Determine the (X, Y) coordinate at the center of the cell enclosing the given text.  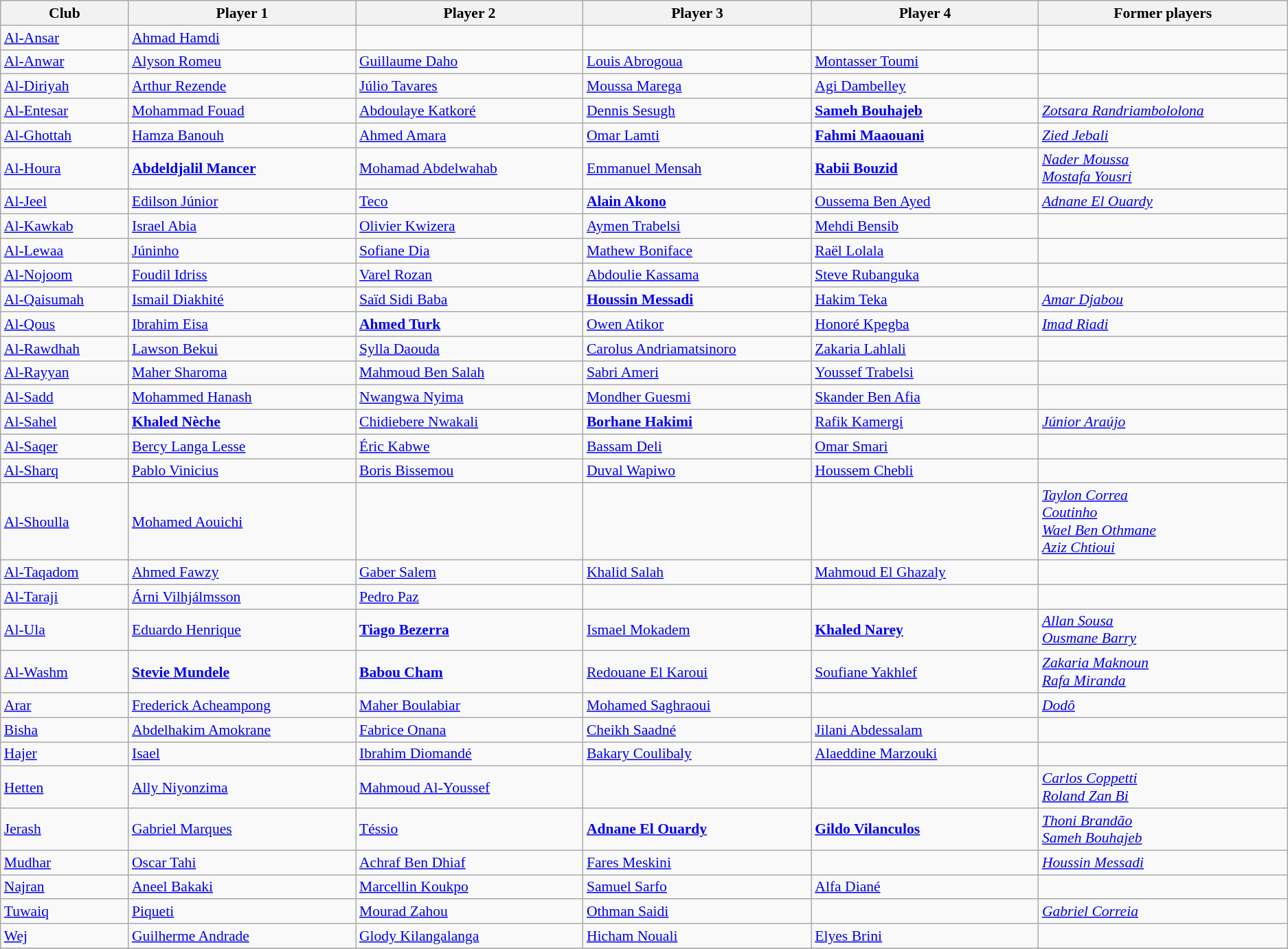
Al-Rayyan (65, 373)
Honoré Kpegba (925, 324)
Khaled Narey (925, 630)
Mudhar (65, 862)
Redouane El Karoui (697, 672)
Sylla Daouda (470, 349)
Soufiane Yakhlef (925, 672)
Arar (65, 705)
Ismail Diakhité (242, 300)
Player 1 (242, 13)
Pablo Vinicius (242, 471)
Mahmoud El Ghazaly (925, 573)
Montasser Toumi (925, 62)
Ahmed Turk (470, 324)
Israel Abia (242, 227)
Al-Sharq (65, 471)
Jilani Abdessalam (925, 730)
Mondher Guesmi (697, 398)
Player 3 (697, 13)
Sabri Ameri (697, 373)
Fahmi Maaouani (925, 135)
Al-Sadd (65, 398)
Omar Lamti (697, 135)
Frederick Acheampong (242, 705)
Zied Jebali (1163, 135)
Olivier Kwizera (470, 227)
Eduardo Henrique (242, 630)
Al-Kawkab (65, 227)
Sofiane Dia (470, 251)
Elyes Brini (925, 936)
Ismael Mokadem (697, 630)
Samuel Sarfo (697, 887)
Mohammed Hanash (242, 398)
Ally Niyonzima (242, 787)
Wej (65, 936)
Najran (65, 887)
Oscar Tahi (242, 862)
Piqueti (242, 912)
Club (65, 13)
Al-Shoulla (65, 522)
Mohamed Saghraoui (697, 705)
Al-Rawdhah (65, 349)
Agi Dambelley (925, 87)
Abdeldjalil Mancer (242, 169)
Fares Meskini (697, 862)
Aymen Trabelsi (697, 227)
Player 4 (925, 13)
Raël Lolala (925, 251)
Al-Lewaa (65, 251)
Ahmad Hamdi (242, 38)
Borhane Hakimi (697, 422)
Babou Cham (470, 672)
Moussa Marega (697, 87)
Hakim Teka (925, 300)
Taylon Correa Coutinho Wael Ben Othmane Aziz Chtioui (1163, 522)
Edilson Júnior (242, 202)
Alain Akono (697, 202)
Chidiebere Nwakali (470, 422)
Bercy Langa Lesse (242, 446)
Skander Ben Afia (925, 398)
Emmanuel Mensah (697, 169)
Omar Smari (925, 446)
Former players (1163, 13)
Hamza Banouh (242, 135)
Achraf Ben Dhiaf (470, 862)
Nader Moussa Mostafa Yousri (1163, 169)
Ibrahim Eisa (242, 324)
Zakaria Maknoun Rafa Miranda (1163, 672)
Júninho (242, 251)
Allan Sousa Ousmane Barry (1163, 630)
Stevie Mundele (242, 672)
Thoni Brandão Sameh Bouhajeb (1163, 830)
Arthur Rezende (242, 87)
Abdelhakim Amokrane (242, 730)
Amar Djabou (1163, 300)
Al-Jeel (65, 202)
Tiago Bezerra (470, 630)
Othman Saidi (697, 912)
Hetten (65, 787)
Al-Nojoom (65, 275)
Maher Boulabiar (470, 705)
Al-Ghottah (65, 135)
Foudil Idriss (242, 275)
Al-Qous (65, 324)
Cheikh Saadné (697, 730)
Player 2 (470, 13)
Gabriel Marques (242, 830)
Nwangwa Nyima (470, 398)
Isael (242, 754)
Bassam Deli (697, 446)
Saïd Sidi Baba (470, 300)
Aneel Bakaki (242, 887)
Carolus Andriamatsinoro (697, 349)
Ibrahim Diomandé (470, 754)
Al-Washm (65, 672)
Téssio (470, 830)
Al-Taqadom (65, 573)
Pedro Paz (470, 597)
Gaber Salem (470, 573)
Steve Rubanguka (925, 275)
Al-Diriyah (65, 87)
Rafik Kamergi (925, 422)
Al-Entesar (65, 111)
Guillaume Daho (470, 62)
Hajer (65, 754)
Ahmed Fawzy (242, 573)
Boris Bissemou (470, 471)
Imad Riadi (1163, 324)
Al-Saqer (65, 446)
Mourad Zahou (470, 912)
Al-Sahel (65, 422)
Marcellin Koukpo (470, 887)
Al-Ansar (65, 38)
Mohamad Abdelwahab (470, 169)
Al-Houra (65, 169)
Júlio Tavares (470, 87)
Al-Ula (65, 630)
Abdoulie Kassama (697, 275)
Alfa Diané (925, 887)
Mathew Boniface (697, 251)
Éric Kabwe (470, 446)
Árni Vilhjálmsson (242, 597)
Ahmed Amara (470, 135)
Carlos Coppetti Roland Zan Bi (1163, 787)
Owen Atikor (697, 324)
Varel Rozan (470, 275)
Zakaria Lahlali (925, 349)
Mohamed Aouichi (242, 522)
Tuwaiq (65, 912)
Sameh Bouhajeb (925, 111)
Mehdi Bensib (925, 227)
Duval Wapiwo (697, 471)
Oussema Ben Ayed (925, 202)
Abdoulaye Katkoré (470, 111)
Guilherme Andrade (242, 936)
Mahmoud Al-Youssef (470, 787)
Zotsara Randriambololona (1163, 111)
Fabrice Onana (470, 730)
Gildo Vilanculos (925, 830)
Rabii Bouzid (925, 169)
Dennis Sesugh (697, 111)
Alyson Romeu (242, 62)
Mohammad Fouad (242, 111)
Bisha (65, 730)
Alaeddine Marzouki (925, 754)
Louis Abrogoua (697, 62)
Lawson Bekui (242, 349)
Gabriel Correia (1163, 912)
Youssef Trabelsi (925, 373)
Bakary Coulibaly (697, 754)
Khalid Salah (697, 573)
Al-Taraji (65, 597)
Dodô (1163, 705)
Mahmoud Ben Salah (470, 373)
Khaled Nèche (242, 422)
Hicham Nouali (697, 936)
Al-Qaisumah (65, 300)
Al-Anwar (65, 62)
Glody Kilangalanga (470, 936)
Maher Sharoma (242, 373)
Teco (470, 202)
Jerash (65, 830)
Houssem Chebli (925, 471)
Júnior Araújo (1163, 422)
